Output the (x, y) coordinate of the center of the cell containing the given text.  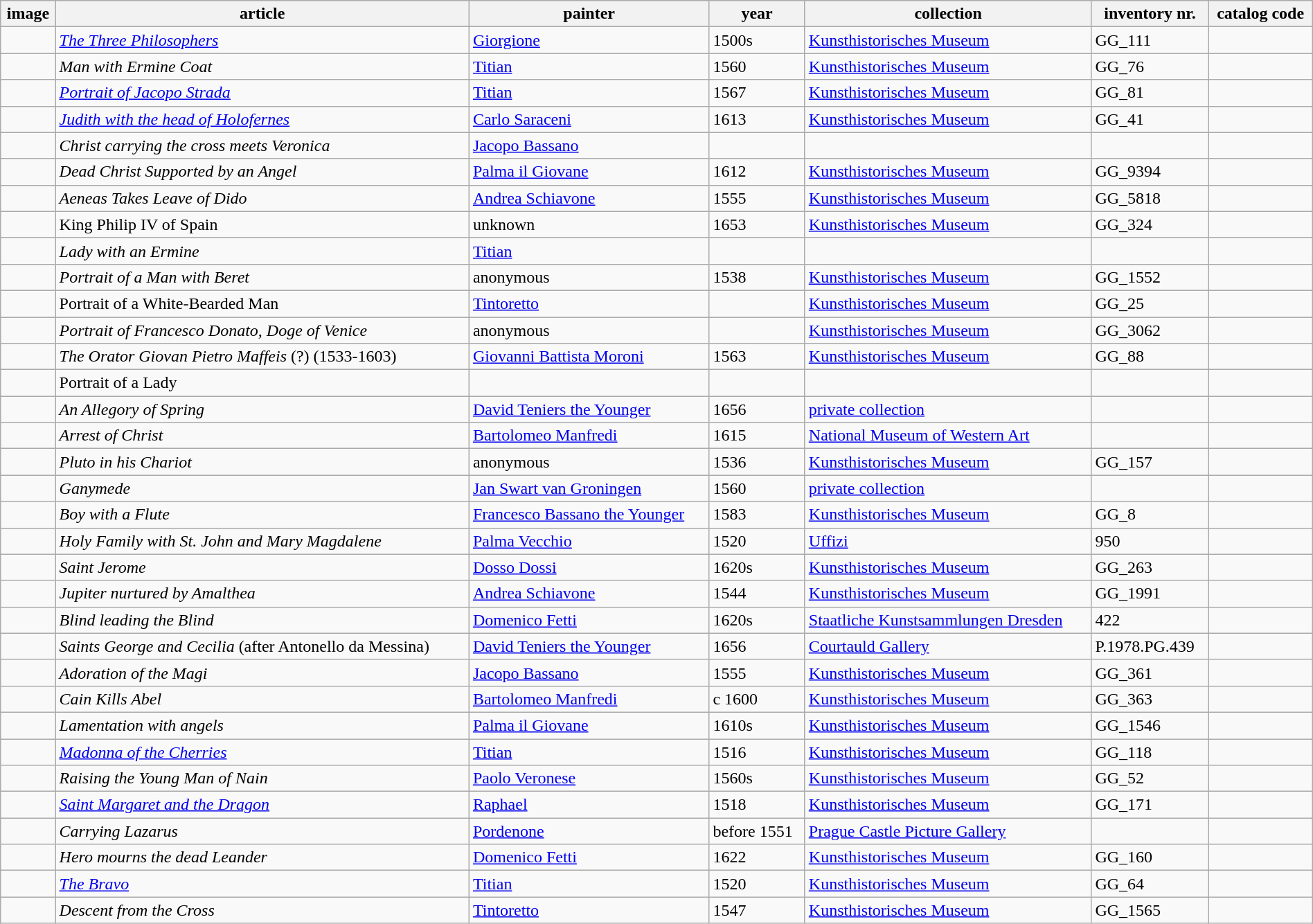
1538 (757, 277)
1560s (757, 779)
GG_3062 (1150, 330)
1563 (757, 357)
1518 (757, 805)
Portrait of a Lady (262, 383)
Paolo Veronese (589, 779)
Holy Family with St. John and Mary Magdalene (262, 541)
GG_64 (1150, 884)
GG_1991 (1150, 594)
1583 (757, 515)
Giovanni Battista Moroni (589, 357)
Carlo Saraceni (589, 119)
422 (1150, 620)
GG_41 (1150, 119)
1613 (757, 119)
Jan Swart van Groningen (589, 488)
inventory nr. (1150, 14)
GG_263 (1150, 567)
c 1600 (757, 699)
Jupiter nurtured by Amalthea (262, 594)
1500s (757, 40)
Portrait of Jacopo Strada (262, 93)
Palma Vecchio (589, 541)
Prague Castle Picture Gallery (948, 831)
Dead Christ Supported by an Angel (262, 172)
Pluto in his Chariot (262, 462)
GG_363 (1150, 699)
GG_5818 (1150, 198)
Raphael (589, 805)
Ganymede (262, 488)
Francesco Bassano the Younger (589, 515)
Saint Jerome (262, 567)
GG_1546 (1150, 725)
GG_52 (1150, 779)
GG_88 (1150, 357)
Aeneas Takes Leave of Dido (262, 198)
collection (948, 14)
P.1978.PG.439 (1150, 646)
1612 (757, 172)
Cain Kills Abel (262, 699)
1615 (757, 436)
GG_118 (1150, 752)
Raising the Young Man of Nain (262, 779)
GG_81 (1150, 93)
1653 (757, 224)
unknown (589, 224)
Uffizi (948, 541)
Staatliche Kunstsammlungen Dresden (948, 620)
1622 (757, 858)
Saints George and Cecilia (after Antonello da Messina) (262, 646)
Arrest of Christ (262, 436)
The Three Philosophers (262, 40)
GG_171 (1150, 805)
1567 (757, 93)
Judith with the head of Holofernes (262, 119)
Madonna of the Cherries (262, 752)
1536 (757, 462)
Courtauld Gallery (948, 646)
GG_1565 (1150, 910)
Saint Margaret and the Dragon (262, 805)
year (757, 14)
Descent from the Cross (262, 910)
The Orator Giovan Pietro Maffeis (?) (1533-1603) (262, 357)
950 (1150, 541)
Boy with a Flute (262, 515)
GG_8 (1150, 515)
Pordenone (589, 831)
Christ carrying the cross meets Veronica (262, 145)
Blind leading the Blind (262, 620)
GG_160 (1150, 858)
The Bravo (262, 884)
article (262, 14)
Portrait of Francesco Donato, Doge of Venice (262, 330)
1516 (757, 752)
GG_361 (1150, 673)
GG_25 (1150, 303)
GG_1552 (1150, 277)
King Philip IV of Spain (262, 224)
National Museum of Western Art (948, 436)
Hero mourns the dead Leander (262, 858)
before 1551 (757, 831)
Carrying Lazarus (262, 831)
GG_76 (1150, 66)
An Allegory of Spring (262, 409)
GG_157 (1150, 462)
catalog code (1260, 14)
1547 (757, 910)
Lady with an Ermine (262, 251)
Portrait of a White-Bearded Man (262, 303)
painter (589, 14)
Man with Ermine Coat (262, 66)
GG_111 (1150, 40)
1544 (757, 594)
GG_324 (1150, 224)
Dosso Dossi (589, 567)
image (28, 14)
1610s (757, 725)
GG_9394 (1150, 172)
Lamentation with angels (262, 725)
Adoration of the Magi (262, 673)
Portrait of a Man with Beret (262, 277)
Giorgione (589, 40)
